From the cell containing the given text, extract its center point as [X, Y] coordinate. 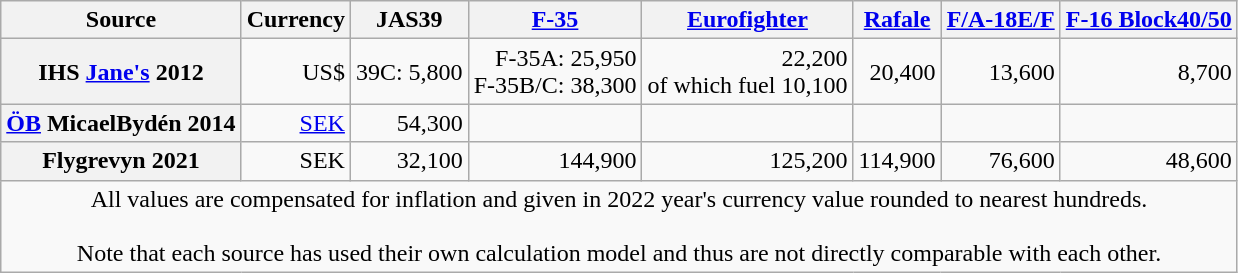
39C: 5,800 [409, 72]
Flygrevyn 2021 [121, 161]
8,700 [1148, 72]
54,300 [409, 123]
Currency [296, 20]
Source [121, 20]
ÖB MicaelBydén 2014 [121, 123]
144,900 [555, 161]
48,600 [1148, 161]
F-16 Block40/50 [1148, 20]
F/A-18E/F [1000, 20]
22,200 of which fuel 10,100 [748, 72]
Rafale [897, 20]
32,100 [409, 161]
76,600 [1000, 161]
13,600 [1000, 72]
125,200 [748, 161]
JAS39 [409, 20]
F-35 [555, 20]
Eurofighter [748, 20]
20,400 [897, 72]
US$ [296, 72]
IHS Jane's 2012 [121, 72]
114,900 [897, 161]
F-35A: 25,950 F-35B/C: 38,300 [555, 72]
